Return [X, Y] of the center of cell containing provided text 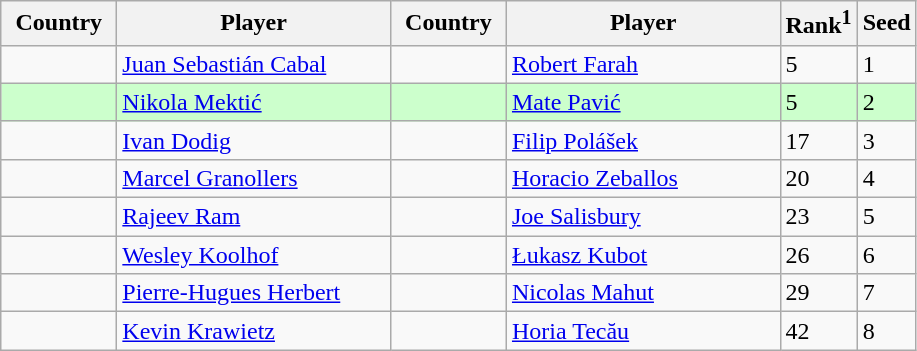
3 [886, 140]
Ivan Dodig [254, 140]
1 [886, 64]
7 [886, 293]
Filip Polášek [643, 140]
20 [818, 178]
Pierre-Hugues Herbert [254, 293]
Łukasz Kubot [643, 255]
8 [886, 331]
Marcel Granollers [254, 178]
Horia Tecău [643, 331]
Nicolas Mahut [643, 293]
2 [886, 102]
Wesley Koolhof [254, 255]
Juan Sebastián Cabal [254, 64]
Rajeev Ram [254, 217]
Mate Pavić [643, 102]
Rank1 [818, 24]
Nikola Mektić [254, 102]
Horacio Zeballos [643, 178]
29 [818, 293]
23 [818, 217]
42 [818, 331]
26 [818, 255]
Seed [886, 24]
Robert Farah [643, 64]
4 [886, 178]
Joe Salisbury [643, 217]
17 [818, 140]
6 [886, 255]
Kevin Krawietz [254, 331]
